Provide the (x, y) coordinate of the cell's center where the given text is located.  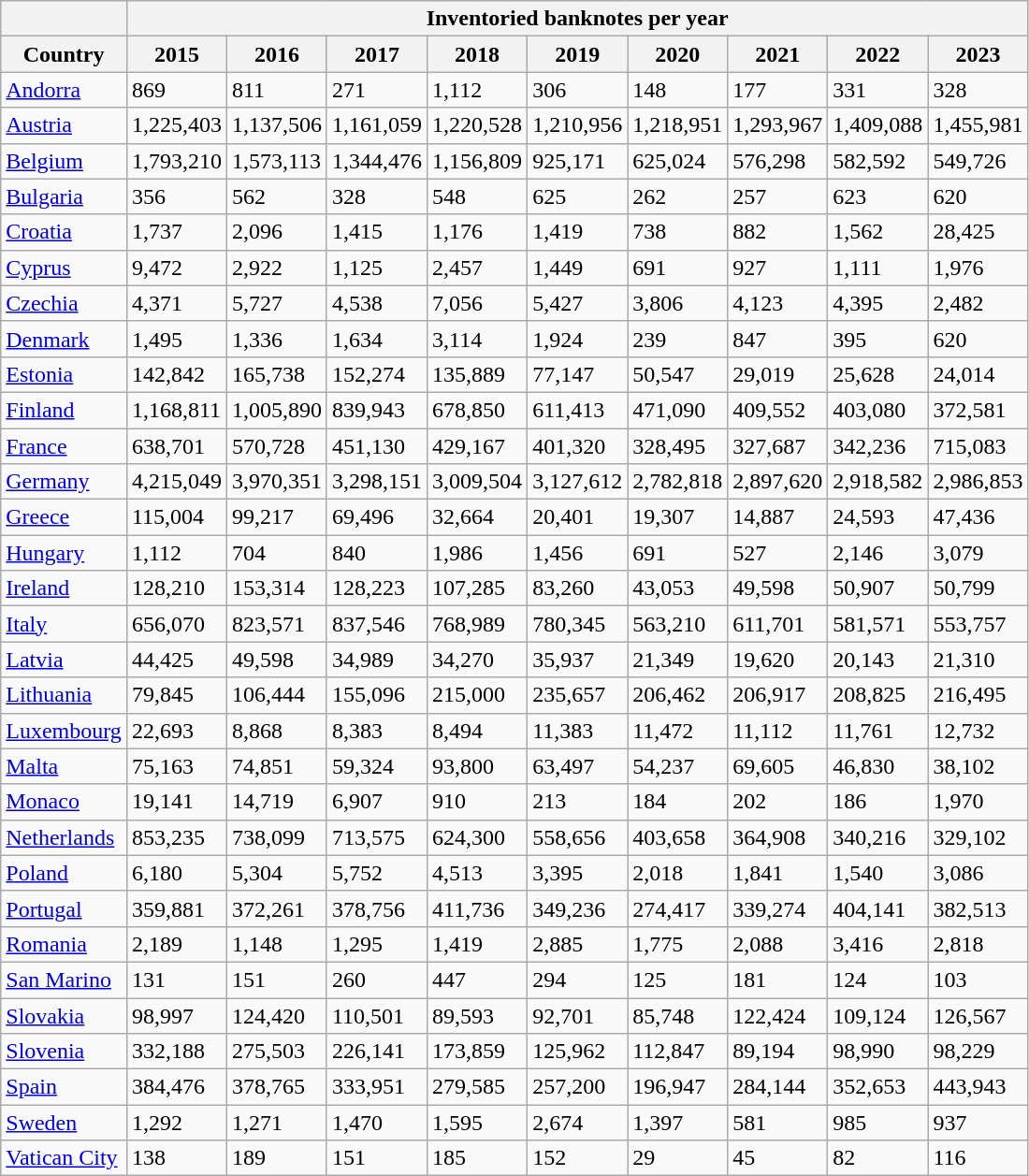
262 (677, 196)
1,111 (877, 268)
99,217 (277, 517)
625,024 (677, 161)
359,881 (176, 908)
882 (778, 232)
447 (477, 980)
8,494 (477, 731)
869 (176, 90)
202 (778, 802)
128,223 (376, 588)
2,885 (578, 944)
89,194 (778, 1052)
1,455,981 (978, 125)
839,943 (376, 410)
4,215,049 (176, 482)
124,420 (277, 1015)
1,220,528 (477, 125)
128,210 (176, 588)
63,497 (578, 766)
1,161,059 (376, 125)
1,176 (477, 232)
Spain (64, 1087)
656,070 (176, 624)
France (64, 446)
35,937 (578, 660)
1,562 (877, 232)
284,144 (778, 1087)
106,444 (277, 695)
Italy (64, 624)
395 (877, 339)
19,141 (176, 802)
34,270 (477, 660)
1,841 (778, 873)
110,501 (376, 1015)
Ireland (64, 588)
331 (877, 90)
38,102 (978, 766)
378,756 (376, 908)
50,907 (877, 588)
1,271 (277, 1123)
20,401 (578, 517)
Slovenia (64, 1052)
44,425 (176, 660)
372,261 (277, 908)
4,513 (477, 873)
4,395 (877, 303)
840 (376, 553)
1,986 (477, 553)
215,000 (477, 695)
152 (578, 1158)
1,168,811 (176, 410)
79,845 (176, 695)
59,324 (376, 766)
Slovakia (64, 1015)
548 (477, 196)
Finland (64, 410)
89,593 (477, 1015)
208,825 (877, 695)
340,216 (877, 837)
3,086 (978, 873)
715,083 (978, 446)
21,349 (677, 660)
181 (778, 980)
5,427 (578, 303)
103 (978, 980)
185 (477, 1158)
558,656 (578, 837)
19,620 (778, 660)
403,658 (677, 837)
2023 (978, 54)
126,567 (978, 1015)
678,850 (477, 410)
847 (778, 339)
1,573,113 (277, 161)
2,096 (277, 232)
327,687 (778, 446)
Netherlands (64, 837)
2,146 (877, 553)
112,847 (677, 1052)
155,096 (376, 695)
6,180 (176, 873)
1,775 (677, 944)
24,014 (978, 374)
3,395 (578, 873)
Denmark (64, 339)
2,922 (277, 268)
823,571 (277, 624)
1,924 (578, 339)
1,595 (477, 1123)
122,424 (778, 1015)
50,547 (677, 374)
581,571 (877, 624)
306 (578, 90)
1,156,809 (477, 161)
562 (277, 196)
927 (778, 268)
837,546 (376, 624)
384,476 (176, 1087)
206,917 (778, 695)
135,889 (477, 374)
1,634 (376, 339)
14,719 (277, 802)
Vatican City (64, 1158)
152,274 (376, 374)
549,726 (978, 161)
2,457 (477, 268)
177 (778, 90)
271 (376, 90)
74,851 (277, 766)
Poland (64, 873)
2018 (477, 54)
186 (877, 802)
Luxembourg (64, 731)
471,090 (677, 410)
Malta (64, 766)
Estonia (64, 374)
3,079 (978, 553)
411,736 (477, 908)
1,976 (978, 268)
5,752 (376, 873)
352,653 (877, 1087)
Lithuania (64, 695)
1,148 (277, 944)
2,897,620 (778, 482)
257 (778, 196)
339,274 (778, 908)
189 (277, 1158)
93,800 (477, 766)
401,320 (578, 446)
125,962 (578, 1052)
704 (277, 553)
98,997 (176, 1015)
1,409,088 (877, 125)
11,383 (578, 731)
4,538 (376, 303)
216,495 (978, 695)
2,018 (677, 873)
Greece (64, 517)
611,701 (778, 624)
20,143 (877, 660)
1,397 (677, 1123)
Bulgaria (64, 196)
107,285 (477, 588)
5,304 (277, 873)
11,472 (677, 731)
378,765 (277, 1087)
6,907 (376, 802)
131 (176, 980)
Monaco (64, 802)
1,293,967 (778, 125)
768,989 (477, 624)
2016 (277, 54)
2,482 (978, 303)
1,970 (978, 802)
1,415 (376, 232)
206,462 (677, 695)
109,124 (877, 1015)
1,495 (176, 339)
409,552 (778, 410)
3,298,151 (376, 482)
1,540 (877, 873)
274,417 (677, 908)
138 (176, 1158)
24,593 (877, 517)
54,237 (677, 766)
8,383 (376, 731)
1,137,506 (277, 125)
2017 (376, 54)
22,693 (176, 731)
570,728 (277, 446)
85,748 (677, 1015)
239 (677, 339)
780,345 (578, 624)
3,009,504 (477, 482)
1,292 (176, 1123)
5,727 (277, 303)
1,456 (578, 553)
Latvia (64, 660)
1,125 (376, 268)
25,628 (877, 374)
364,908 (778, 837)
Austria (64, 125)
429,167 (477, 446)
2,782,818 (677, 482)
98,229 (978, 1052)
3,970,351 (277, 482)
2,189 (176, 944)
75,163 (176, 766)
2,088 (778, 944)
Romania (64, 944)
69,496 (376, 517)
77,147 (578, 374)
43,053 (677, 588)
1,005,890 (277, 410)
116 (978, 1158)
3,806 (677, 303)
1,737 (176, 232)
624,300 (477, 837)
21,310 (978, 660)
576,298 (778, 161)
328,495 (677, 446)
713,575 (376, 837)
611,413 (578, 410)
115,004 (176, 517)
Country (64, 54)
260 (376, 980)
2021 (778, 54)
294 (578, 980)
69,605 (778, 766)
148 (677, 90)
333,951 (376, 1087)
34,989 (376, 660)
29 (677, 1158)
1,225,403 (176, 125)
1,793,210 (176, 161)
356 (176, 196)
1,218,951 (677, 125)
8,868 (277, 731)
382,513 (978, 908)
275,503 (277, 1052)
226,141 (376, 1052)
1,295 (376, 944)
257,200 (578, 1087)
2,674 (578, 1123)
Portugal (64, 908)
279,585 (477, 1087)
332,188 (176, 1052)
925,171 (578, 161)
1,470 (376, 1123)
638,701 (176, 446)
46,830 (877, 766)
527 (778, 553)
124 (877, 980)
Croatia (64, 232)
Czechia (64, 303)
45 (778, 1158)
Sweden (64, 1123)
29,019 (778, 374)
2,918,582 (877, 482)
1,449 (578, 268)
625 (578, 196)
12,732 (978, 731)
985 (877, 1123)
2,818 (978, 944)
581 (778, 1123)
1,210,956 (578, 125)
738,099 (277, 837)
553,757 (978, 624)
3,416 (877, 944)
7,056 (477, 303)
910 (477, 802)
19,307 (677, 517)
Hungary (64, 553)
329,102 (978, 837)
4,123 (778, 303)
142,842 (176, 374)
2015 (176, 54)
349,236 (578, 908)
196,947 (677, 1087)
173,859 (477, 1052)
184 (677, 802)
937 (978, 1123)
2020 (677, 54)
2022 (877, 54)
32,664 (477, 517)
Germany (64, 482)
738 (677, 232)
125 (677, 980)
Belgium (64, 161)
92,701 (578, 1015)
28,425 (978, 232)
4,371 (176, 303)
2,986,853 (978, 482)
1,344,476 (376, 161)
623 (877, 196)
3,114 (477, 339)
342,236 (877, 446)
372,581 (978, 410)
165,738 (277, 374)
213 (578, 802)
83,260 (578, 588)
San Marino (64, 980)
9,472 (176, 268)
563,210 (677, 624)
451,130 (376, 446)
47,436 (978, 517)
582,592 (877, 161)
235,657 (578, 695)
3,127,612 (578, 482)
Cyprus (64, 268)
403,080 (877, 410)
853,235 (176, 837)
14,887 (778, 517)
11,112 (778, 731)
Andorra (64, 90)
404,141 (877, 908)
11,761 (877, 731)
1,336 (277, 339)
98,990 (877, 1052)
443,943 (978, 1087)
Inventoried banknotes per year (577, 19)
153,314 (277, 588)
82 (877, 1158)
811 (277, 90)
50,799 (978, 588)
2019 (578, 54)
